Output the (X, Y) coordinate of the center of the cell containing the given text.  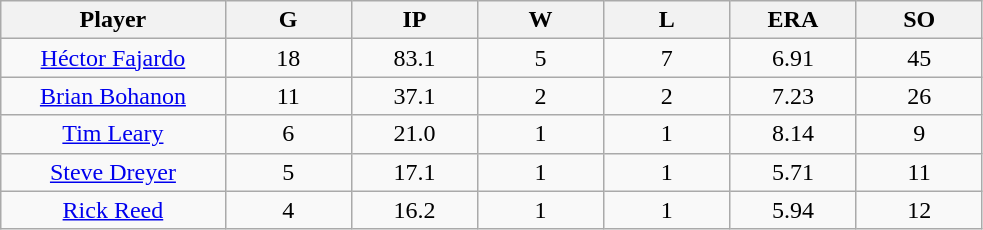
8.14 (793, 134)
ERA (793, 20)
L (667, 20)
Tim Leary (113, 134)
21.0 (414, 134)
7.23 (793, 96)
6.91 (793, 58)
45 (919, 58)
Rick Reed (113, 210)
IP (414, 20)
4 (288, 210)
26 (919, 96)
5.94 (793, 210)
16.2 (414, 210)
7 (667, 58)
83.1 (414, 58)
9 (919, 134)
SO (919, 20)
Steve Dreyer (113, 172)
18 (288, 58)
37.1 (414, 96)
Player (113, 20)
Brian Bohanon (113, 96)
G (288, 20)
Héctor Fajardo (113, 58)
5.71 (793, 172)
W (540, 20)
6 (288, 134)
17.1 (414, 172)
12 (919, 210)
